Determine the (X, Y) coordinate at the center of the cell enclosing the given text.  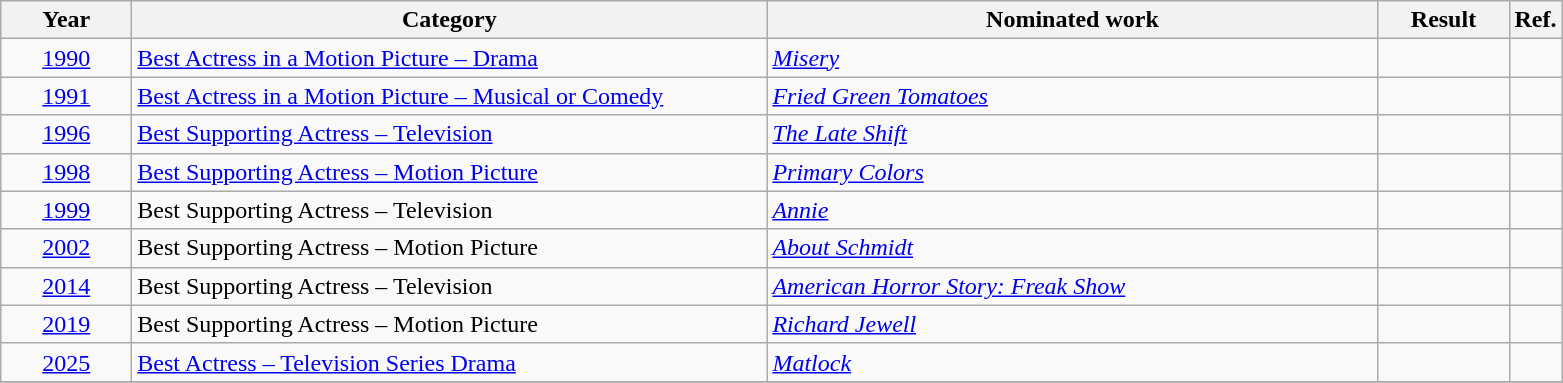
2019 (66, 324)
1998 (66, 172)
2002 (66, 248)
Best Actress – Television Series Drama (450, 362)
Primary Colors (1072, 172)
Nominated work (1072, 20)
Year (66, 20)
Best Actress in a Motion Picture – Musical or Comedy (450, 96)
Ref. (1536, 20)
The Late Shift (1072, 134)
1990 (66, 58)
1999 (66, 210)
2014 (66, 286)
Category (450, 20)
1991 (66, 96)
About Schmidt (1072, 248)
1996 (66, 134)
Annie (1072, 210)
Matlock (1072, 362)
Richard Jewell (1072, 324)
Fried Green Tomatoes (1072, 96)
American Horror Story: Freak Show (1072, 286)
Misery (1072, 58)
Best Actress in a Motion Picture – Drama (450, 58)
Result (1444, 20)
2025 (66, 362)
